Scan for the cell matching the given text and deliver its (x, y) coordinate at center. 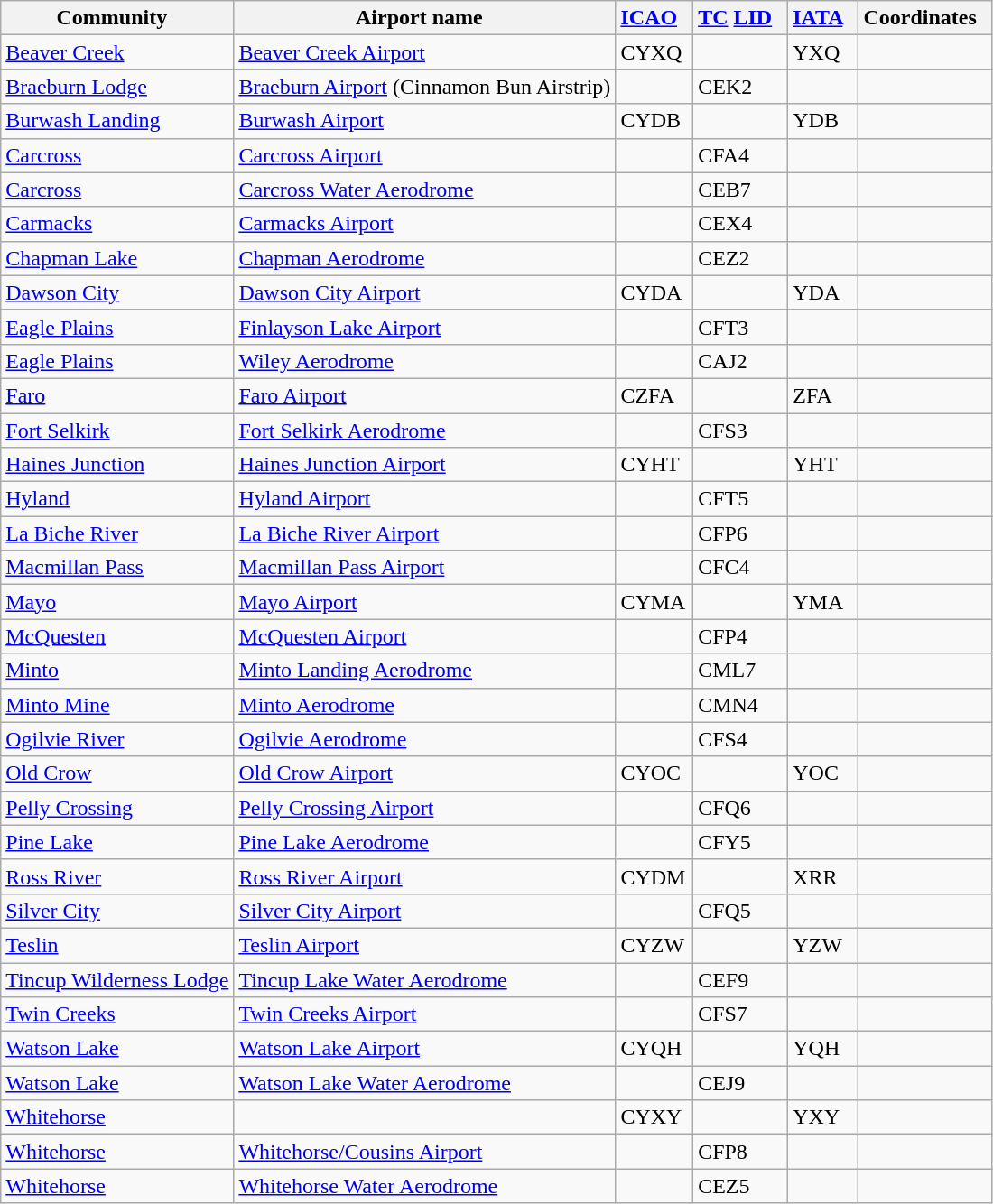
Beaver Creek Airport (424, 52)
CYHT (654, 465)
Watson Lake Airport (424, 1049)
CFP4 (740, 636)
Coordinates (925, 18)
CEZ5 (740, 1186)
Dawson City Airport (424, 292)
CYOC (654, 773)
XRR (823, 876)
CAJ2 (740, 361)
CYDM (654, 876)
Faro (117, 395)
Ogilvie River (117, 739)
CFP8 (740, 1152)
ZFA (823, 395)
Twin Creeks Airport (424, 1014)
Haines Junction (117, 465)
CYMA (654, 602)
Teslin (117, 945)
CML7 (740, 671)
McQuesten (117, 636)
Pine Lake (117, 842)
YMA (823, 602)
Macmillan Pass (117, 568)
CYXQ (654, 52)
Ogilvie Aerodrome (424, 739)
CFQ5 (740, 911)
Faro Airport (424, 395)
Old Crow Airport (424, 773)
Beaver Creek (117, 52)
Dawson City (117, 292)
CFY5 (740, 842)
Pine Lake Aerodrome (424, 842)
YZW (823, 945)
Silver City (117, 911)
CFT3 (740, 327)
Fort Selkirk Aerodrome (424, 431)
Watson Lake Water Aerodrome (424, 1083)
Hyland Airport (424, 499)
CFQ6 (740, 808)
CEX4 (740, 224)
YOC (823, 773)
CFC4 (740, 568)
ICAO (654, 18)
Fort Selkirk (117, 431)
Mayo (117, 602)
CEZ2 (740, 258)
TC LID (740, 18)
CFT5 (740, 499)
Tincup Wilderness Lodge (117, 979)
YDB (823, 121)
Whitehorse Water Aerodrome (424, 1186)
Old Crow (117, 773)
YQH (823, 1049)
McQuesten Airport (424, 636)
CYZW (654, 945)
La Biche River (117, 533)
YHT (823, 465)
Ross River (117, 876)
CZFA (654, 395)
Carmacks (117, 224)
Burwash Landing (117, 121)
Wiley Aerodrome (424, 361)
Carmacks Airport (424, 224)
CFP6 (740, 533)
CMN4 (740, 705)
Carcross Airport (424, 155)
IATA (823, 18)
CFS7 (740, 1014)
Twin Creeks (117, 1014)
CEK2 (740, 87)
CYDA (654, 292)
CYXY (654, 1117)
Carcross Water Aerodrome (424, 190)
Braeburn Airport (Cinnamon Bun Airstrip) (424, 87)
Finlayson Lake Airport (424, 327)
CFS3 (740, 431)
Hyland (117, 499)
Macmillan Pass Airport (424, 568)
Minto (117, 671)
CFS4 (740, 739)
Airport name (424, 18)
YXY (823, 1117)
La Biche River Airport (424, 533)
Chapman Aerodrome (424, 258)
Burwash Airport (424, 121)
CEB7 (740, 190)
YXQ (823, 52)
Mayo Airport (424, 602)
Pelly Crossing (117, 808)
CYQH (654, 1049)
CYDB (654, 121)
YDA (823, 292)
CEF9 (740, 979)
Braeburn Lodge (117, 87)
Haines Junction Airport (424, 465)
Pelly Crossing Airport (424, 808)
Tincup Lake Water Aerodrome (424, 979)
Chapman Lake (117, 258)
CFA4 (740, 155)
Minto Aerodrome (424, 705)
Minto Landing Aerodrome (424, 671)
Teslin Airport (424, 945)
Whitehorse/Cousins Airport (424, 1152)
CEJ9 (740, 1083)
Minto Mine (117, 705)
Silver City Airport (424, 911)
Community (117, 18)
Ross River Airport (424, 876)
